Output the [x, y] coordinate of the center of the cell containing the given text.  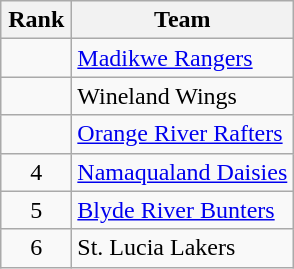
Namaqualand Daisies [182, 172]
Rank [36, 20]
Wineland Wings [182, 96]
Team [182, 20]
Madikwe Rangers [182, 58]
Orange River Rafters [182, 134]
5 [36, 210]
St. Lucia Lakers [182, 248]
6 [36, 248]
4 [36, 172]
Blyde River Bunters [182, 210]
